Find where the given text appears and provide that cell's center as (x, y) coordinate. 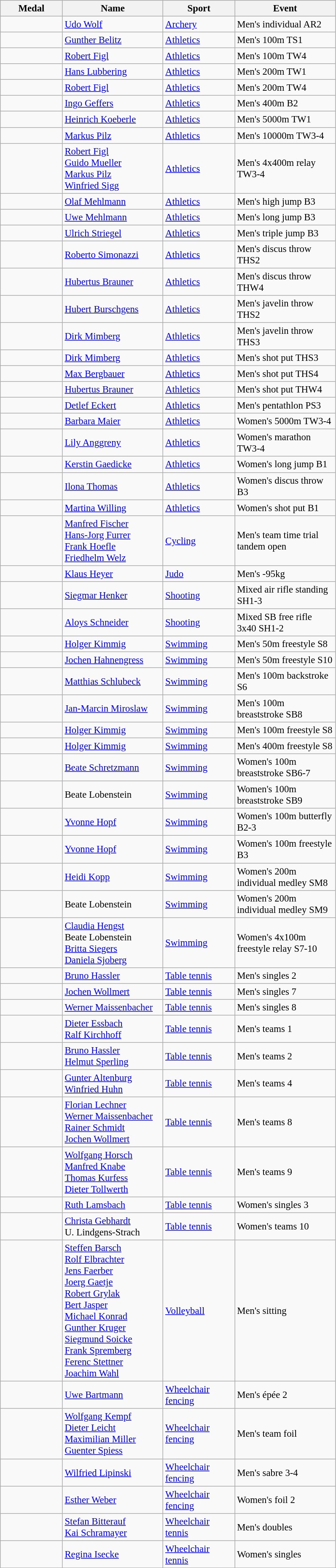
Men's teams 2 (285, 1056)
Kerstin Gaedicke (113, 465)
Siegmar Henker (113, 595)
Florian Lechner Werner Maissenbacher Rainer Schmidt Jochen Wollmert (113, 1122)
Jochen Hahnengress (113, 660)
Women's 100m butterfly B2-3 (285, 822)
Men's sitting (285, 1311)
Men's 50m freestyle S10 (285, 660)
Event (285, 8)
Women's 200m individual medley SM9 (285, 904)
Men's -95kg (285, 574)
Men's high jump B3 (285, 201)
Men's teams 4 (285, 1083)
Gunter Altenburg Winfried Huhn (113, 1083)
Wolfgang Horsch Manfred Knabe Thomas Kurfess Dieter Tollwerth (113, 1173)
Women's 100m breaststroke SB9 (285, 795)
Christa Gebhardt U. Lindgens-Strach (113, 1227)
Men's team time trial tandem open (285, 540)
Uwe Bartmann (113, 1395)
Men's 4x400m relay TW3-4 (285, 168)
Heidi Kopp (113, 877)
Jochen Wollmert (113, 991)
Barbara Maier (113, 421)
Ulrich Striegel (113, 233)
Men's pentathlon PS3 (285, 406)
Stefan Bitterauf Kai Schramayer (113, 1527)
Olaf Mehlmann (113, 201)
Women's foil 2 (285, 1500)
Men's 5000m TW1 (285, 119)
Men's shot put THS3 (285, 358)
Men's sabre 3-4 (285, 1472)
Women's 100m freestyle B3 (285, 849)
Hubert Burschgens (113, 309)
Men's 400m B2 (285, 103)
Men's singles 2 (285, 975)
Women's 200m individual medley SM8 (285, 877)
Dieter Essbach Ralf Kirchhoff (113, 1029)
Men's singles 8 (285, 1007)
Men's shot put THS4 (285, 374)
Men's 400m freestyle S8 (285, 746)
Mixed air rifle standing SH1-3 (285, 595)
Women's 100m breaststroke SB6-7 (285, 767)
Men's 50m freestyle S8 (285, 644)
Klaus Heyer (113, 574)
Men's shot put THW4 (285, 390)
Women's discus throw B3 (285, 486)
Wilfried Lipinski (113, 1472)
Volleyball (199, 1311)
Men's 100m backstroke S6 (285, 681)
Men's épée 2 (285, 1395)
Women's long jump B1 (285, 465)
Ingo Geffers (113, 103)
Men's discus throw THW4 (285, 282)
Aloys Schneider (113, 622)
Men's 100m TS1 (285, 40)
Name (113, 8)
Men's singles 7 (285, 991)
Manfred Fischer Hans-Jorg Furrer Frank Hoefle Friedhelm Welz (113, 540)
Men's 100m TW4 (285, 56)
Men's 10000m TW3-4 (285, 135)
Bruno Hassler Helmut Sperling (113, 1056)
Men's 200m TW4 (285, 88)
Men's doubles (285, 1527)
Men's discus throw THS2 (285, 255)
Women's singles 3 (285, 1205)
Jan-Marcin Miroslaw (113, 709)
Wolfgang Kempf Dieter Leicht Maximilian Miller Guenter Spiess (113, 1434)
Ruth Lamsbach (113, 1205)
Martina Willing (113, 508)
Roberto Simonazzi (113, 255)
Uwe Mehlmann (113, 217)
Archery (199, 24)
Gunther Belitz (113, 40)
Regina Isecke (113, 1554)
Ilona Thomas (113, 486)
Claudia Hengst Beate Lobenstein Britta Siegers Daniela Sjoberg (113, 943)
Men's javelin throw THS2 (285, 309)
Heinrich Koeberle (113, 119)
Werner Maissenbacher (113, 1007)
Sport (199, 8)
Women's singles (285, 1554)
Men's 100m breaststroke SB8 (285, 709)
Men's long jump B3 (285, 217)
Robert Figl Guido Mueller Markus Pilz Winfried Sigg (113, 168)
Men's 100m freestyle S8 (285, 730)
Max Bergbauer (113, 374)
Udo Wolf (113, 24)
Cycling (199, 540)
Men's teams 8 (285, 1122)
Bruno Hassler (113, 975)
Hans Lubbering (113, 72)
Women's teams 10 (285, 1227)
Women's 5000m TW3-4 (285, 421)
Mixed SB free rifle 3x40 SH1-2 (285, 622)
Detlef Eckert (113, 406)
Men's 200m TW1 (285, 72)
Beate Schretzmann (113, 767)
Markus Pilz (113, 135)
Judo (199, 574)
Women's marathon TW3-4 (285, 443)
Esther Weber (113, 1500)
Lily Anggreny (113, 443)
Women's 4x100m freestyle relay S7-10 (285, 943)
Men's individual AR2 (285, 24)
Men's triple jump B3 (285, 233)
Matthias Schlubeck (113, 681)
Men's teams 9 (285, 1173)
Men's javelin throw THS3 (285, 336)
Men's teams 1 (285, 1029)
Men's team foil (285, 1434)
Women's shot put B1 (285, 508)
Medal (31, 8)
